Detect which cell encompasses the target text, then output its (x, y) center coordinate. 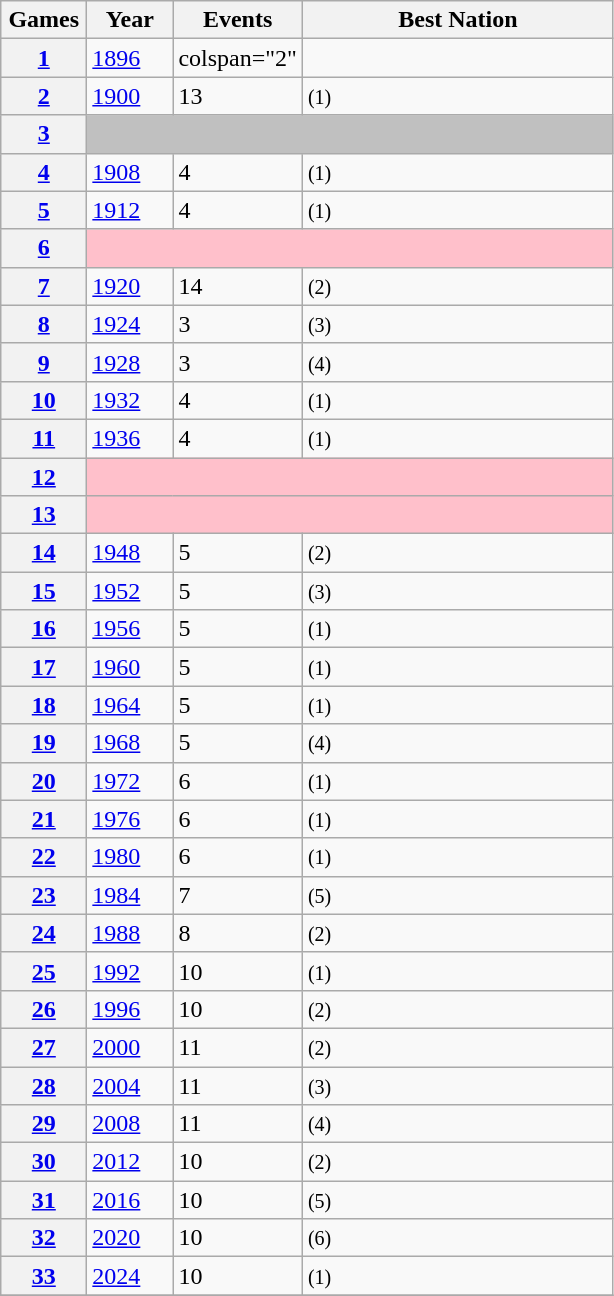
33 (44, 1276)
1956 (130, 629)
2020 (130, 1238)
1972 (130, 781)
1896 (130, 58)
12 (44, 477)
18 (44, 705)
1908 (130, 172)
2008 (130, 1124)
17 (44, 667)
1932 (130, 400)
2016 (130, 1200)
Games (44, 20)
1900 (130, 96)
16 (44, 629)
2012 (130, 1162)
1960 (130, 667)
1984 (130, 895)
2024 (130, 1276)
(6) (458, 1238)
Events (238, 20)
1928 (130, 362)
20 (44, 781)
1924 (130, 324)
1952 (130, 591)
24 (44, 933)
26 (44, 1009)
2004 (130, 1085)
27 (44, 1047)
1996 (130, 1009)
1 (44, 58)
32 (44, 1238)
1936 (130, 438)
Best Nation (458, 20)
25 (44, 971)
2 (44, 96)
31 (44, 1200)
1988 (130, 933)
22 (44, 857)
1992 (130, 971)
1948 (130, 553)
21 (44, 819)
1968 (130, 743)
15 (44, 591)
Year (130, 20)
28 (44, 1085)
1976 (130, 819)
9 (44, 362)
1980 (130, 857)
2000 (130, 1047)
colspan="2" (238, 58)
23 (44, 895)
1920 (130, 286)
29 (44, 1124)
1912 (130, 210)
19 (44, 743)
1964 (130, 705)
30 (44, 1162)
